For the text-containing cell, return its midpoint in (X, Y) coordinate format. 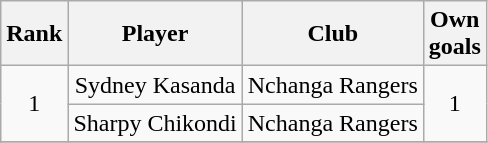
Sydney Kasanda (155, 85)
Club (332, 34)
Owngoals (454, 34)
Rank (34, 34)
Sharpy Chikondi (155, 123)
Player (155, 34)
